Capture the cell that displays the provided text and extract its (X, Y) central coordinate. 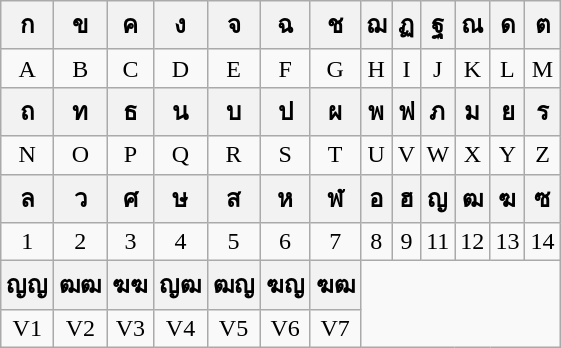
14 (542, 242)
V5 (234, 328)
4 (180, 242)
ฌ (376, 26)
ร (542, 112)
Z (542, 155)
7 (335, 242)
R (234, 155)
M (542, 68)
ฒฒ (80, 286)
อ (376, 198)
1 (28, 242)
P (130, 155)
V2 (80, 328)
E (234, 68)
D (180, 68)
ป (285, 112)
ก (28, 26)
K (472, 68)
S (285, 155)
ษ (180, 198)
U (376, 155)
ค (130, 26)
ด (508, 26)
ห (285, 198)
ณ (472, 26)
B (80, 68)
T (335, 155)
ล (28, 198)
ท (80, 112)
ฐ (438, 26)
C (130, 68)
ฒญ (234, 286)
V3 (130, 328)
ผ (335, 112)
N (28, 155)
11 (438, 242)
V4 (180, 328)
ญ (438, 198)
6 (285, 242)
พ (376, 112)
ข (80, 26)
W (438, 155)
ถ (28, 112)
ย (508, 112)
2 (80, 242)
Y (508, 155)
A (28, 68)
F (285, 68)
ฆ (508, 198)
ม (472, 112)
X (472, 155)
ง (180, 26)
ต (542, 26)
L (508, 68)
ฉ (285, 26)
ส (234, 198)
9 (406, 242)
J (438, 68)
ช (335, 26)
Q (180, 155)
ฆฒ (335, 286)
ฆฆ (130, 286)
ฆญ (285, 286)
บ (234, 112)
ซ (542, 198)
ฒ (472, 198)
13 (508, 242)
ฟ (406, 112)
G (335, 68)
ฬ (335, 198)
ฮ (406, 198)
ธ (130, 112)
น (180, 112)
8 (376, 242)
V7 (335, 328)
5 (234, 242)
จ (234, 26)
3 (130, 242)
ศ (130, 198)
ว (80, 198)
ฏ (406, 26)
V6 (285, 328)
ญฒ (180, 286)
O (80, 155)
I (406, 68)
ภ (438, 112)
H (376, 68)
V1 (28, 328)
ญญ (28, 286)
12 (472, 242)
V (406, 155)
